Extract the (x, y) coordinate from the center of the cell holding the provided text.  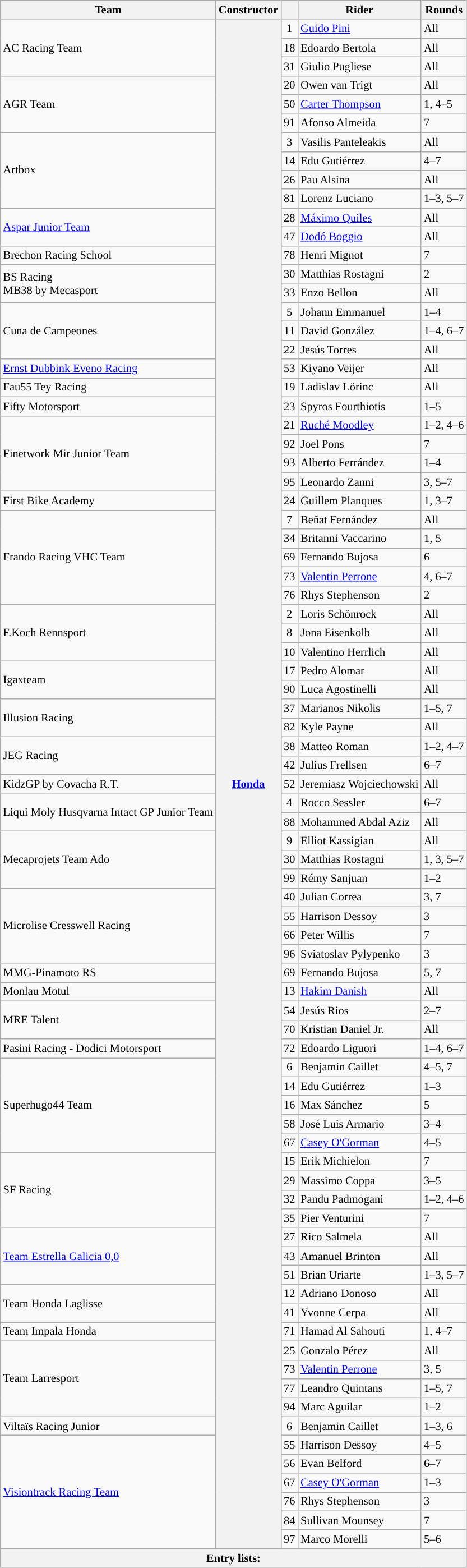
Edoardo Liguori (359, 1048)
Ernst Dubbink Eveno Racing (108, 369)
56 (289, 1464)
Brechon Racing School (108, 255)
15 (289, 1161)
Yvonne Cerpa (359, 1313)
9 (289, 840)
Kristian Daniel Jr. (359, 1029)
Pedro Alomar (359, 670)
23 (289, 406)
KidzGP by Covacha R.T. (108, 784)
1 (289, 29)
18 (289, 48)
Sviatoslav Pylypenko (359, 954)
25 (289, 1350)
Dodó Boggio (359, 236)
77 (289, 1388)
Vasilis Panteleakis (359, 142)
20 (289, 85)
35 (289, 1218)
Giulio Pugliese (359, 66)
Henri Mignot (359, 255)
3, 5 (444, 1369)
50 (289, 104)
4–7 (444, 161)
JEG Racing (108, 755)
Loris Schönrock (359, 614)
Marc Aguilar (359, 1407)
2–7 (444, 1010)
BS Racing MB38 by Mecasport (108, 284)
66 (289, 935)
99 (289, 879)
47 (289, 236)
71 (289, 1331)
Ladislav Lörinc (359, 387)
Entry lists: (233, 1558)
12 (289, 1294)
Julius Frellsen (359, 765)
Constructor (248, 10)
Hakim Danish (359, 991)
Beñat Fernández (359, 519)
Visiontrack Racing Team (108, 1492)
78 (289, 255)
Marianos Nikolis (359, 709)
1, 5 (444, 539)
Alberto Ferrández (359, 463)
11 (289, 330)
Evan Belford (359, 1464)
82 (289, 727)
Pandu Padmogani (359, 1199)
AGR Team (108, 104)
Peter Willis (359, 935)
Team (108, 10)
3–5 (444, 1180)
Pau Alsina (359, 180)
First Bike Academy (108, 500)
Massimo Coppa (359, 1180)
88 (289, 822)
22 (289, 350)
Edoardo Bertola (359, 48)
Afonso Almeida (359, 123)
3, 7 (444, 897)
Joel Pons (359, 444)
MRE Talent (108, 1020)
72 (289, 1048)
Adriano Donoso (359, 1294)
Rider (359, 10)
Cuna de Campeones (108, 331)
21 (289, 425)
Máximo Quiles (359, 218)
Lorenz Luciano (359, 199)
Jesús Torres (359, 350)
MMG-Pinamoto RS (108, 973)
94 (289, 1407)
Leandro Quintans (359, 1388)
27 (289, 1237)
Jesús Rios (359, 1010)
19 (289, 387)
Owen van Trigt (359, 85)
Kiyano Veijer (359, 369)
Microlise Cresswell Racing (108, 926)
52 (289, 784)
Aspar Junior Team (108, 227)
33 (289, 293)
4, 6–7 (444, 576)
Fau55 Tey Racing (108, 387)
1, 4–5 (444, 104)
1–2, 4–7 (444, 746)
Team Estrella Galicia 0,0 (108, 1256)
43 (289, 1256)
AC Racing Team (108, 47)
37 (289, 709)
97 (289, 1539)
Jeremiasz Wojciechowski (359, 784)
26 (289, 180)
1, 3–7 (444, 500)
F.Koch Rennsport (108, 633)
Sullivan Mounsey (359, 1520)
42 (289, 765)
Frando Racing VHC Team (108, 557)
Guillem Planques (359, 500)
Team Honda Laglisse (108, 1303)
54 (289, 1010)
Luca Agostinelli (359, 689)
1, 4–7 (444, 1331)
Pasini Racing - Dodici Motorsport (108, 1048)
41 (289, 1313)
Pier Venturini (359, 1218)
Britanni Vaccarino (359, 539)
38 (289, 746)
29 (289, 1180)
93 (289, 463)
Enzo Bellon (359, 293)
Leonardo Zanni (359, 482)
Rico Salmela (359, 1237)
91 (289, 123)
Erik Michielon (359, 1161)
Monlau Motul (108, 991)
96 (289, 954)
3–4 (444, 1124)
Rémy Sanjuan (359, 879)
Liqui Moly Husqvarna Intact GP Junior Team (108, 812)
4 (289, 803)
58 (289, 1124)
84 (289, 1520)
1–5 (444, 406)
Spyros Fourthiotis (359, 406)
34 (289, 539)
Team Larresport (108, 1379)
José Luis Armario (359, 1124)
Finetwork Mir Junior Team (108, 453)
31 (289, 66)
Brian Uriarte (359, 1275)
95 (289, 482)
51 (289, 1275)
Mecaprojets Team Ado (108, 859)
Gonzalo Pérez (359, 1350)
Igaxteam (108, 680)
Julian Correa (359, 897)
40 (289, 897)
Rocco Sessler (359, 803)
Marco Morelli (359, 1539)
24 (289, 500)
Superhugo44 Team (108, 1105)
90 (289, 689)
Guido Pini (359, 29)
Carter Thompson (359, 104)
8 (289, 633)
5–6 (444, 1539)
Illusion Racing (108, 718)
Rounds (444, 10)
32 (289, 1199)
Ruché Moodley (359, 425)
Fifty Motorsport (108, 406)
Viltaïs Racing Junior (108, 1426)
Max Sánchez (359, 1105)
Amanuel Brinton (359, 1256)
David González (359, 330)
16 (289, 1105)
1, 3, 5–7 (444, 859)
SF Racing (108, 1189)
4–5, 7 (444, 1067)
70 (289, 1029)
10 (289, 652)
28 (289, 218)
Kyle Payne (359, 727)
Jona Eisenkolb (359, 633)
81 (289, 199)
53 (289, 369)
3, 5–7 (444, 482)
13 (289, 991)
Artbox (108, 171)
Honda (248, 784)
1–3, 6 (444, 1426)
17 (289, 670)
Mohammed Abdal Aziz (359, 822)
92 (289, 444)
5, 7 (444, 973)
Johann Emmanuel (359, 312)
Team Impala Honda (108, 1331)
Hamad Al Sahouti (359, 1331)
Valentino Herrlich (359, 652)
Elliot Kassigian (359, 840)
Matteo Roman (359, 746)
